Search for the cell housing the specified text and yield its [X, Y] center coordinate. 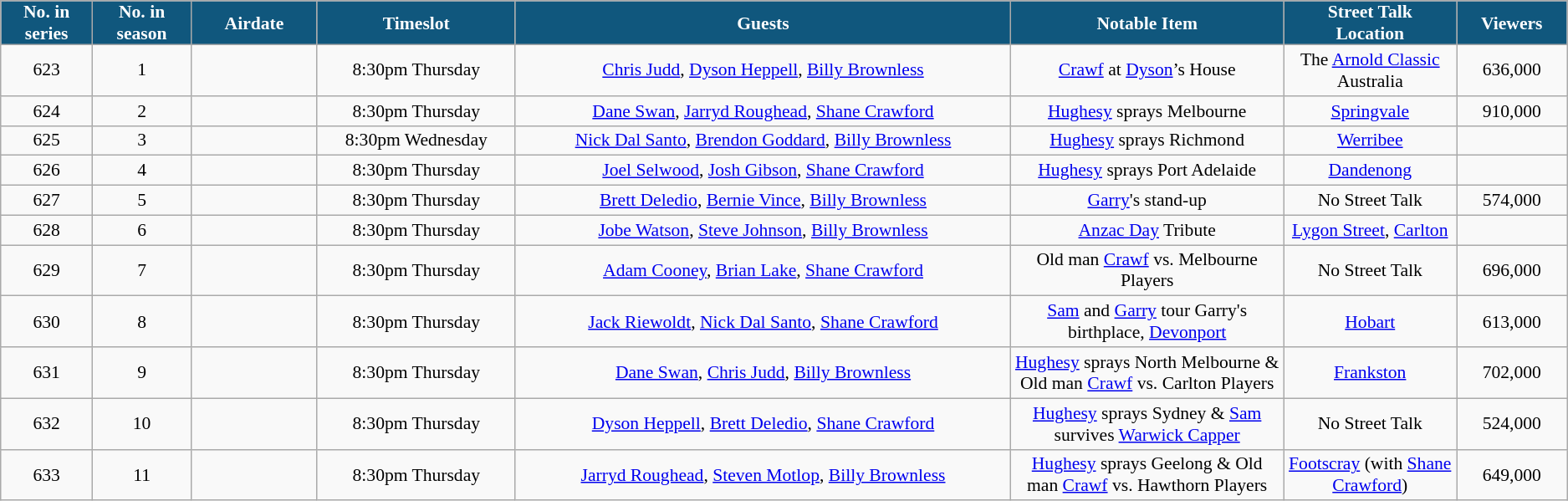
Hobart [1370, 321]
4 [141, 171]
8:30pm Wednesday [416, 141]
649,000 [1512, 475]
633 [47, 475]
624 [47, 111]
Jarryd Roughead, Steven Motlop, Billy Brownless [763, 475]
Springvale [1370, 111]
627 [47, 201]
Chris Judd, Dyson Heppell, Billy Brownless [763, 70]
702,000 [1512, 373]
696,000 [1512, 271]
Frankston [1370, 373]
6 [141, 230]
632 [47, 423]
628 [47, 230]
Guests [763, 23]
Viewers [1512, 23]
Werribee [1370, 141]
Nick Dal Santo, Brendon Goddard, Billy Brownless [763, 141]
Jack Riewoldt, Nick Dal Santo, Shane Crawford [763, 321]
Dyson Heppell, Brett Deledio, Shane Crawford [763, 423]
Joel Selwood, Josh Gibson, Shane Crawford [763, 171]
8 [141, 321]
625 [47, 141]
Footscray (with Shane Crawford) [1370, 475]
Airdate [254, 23]
Timeslot [416, 23]
Hughesy sprays Richmond [1147, 141]
631 [47, 373]
7 [141, 271]
Jobe Watson, Steve Johnson, Billy Brownless [763, 230]
524,000 [1512, 423]
Brett Deledio, Bernie Vince, Billy Brownless [763, 201]
Hughesy sprays Port Adelaide [1147, 171]
2 [141, 111]
Dandenong [1370, 171]
Hughesy sprays Geelong & Old man Crawf vs. Hawthorn Players [1147, 475]
Notable Item [1147, 23]
No. in season [141, 23]
Dane Swan, Chris Judd, Billy Brownless [763, 373]
629 [47, 271]
Street Talk Location [1370, 23]
Old man Crawf vs. Melbourne Players [1147, 271]
Hughesy sprays North Melbourne & Old man Crawf vs. Carlton Players [1147, 373]
Hughesy sprays Melbourne [1147, 111]
613,000 [1512, 321]
574,000 [1512, 201]
623 [47, 70]
910,000 [1512, 111]
Dane Swan, Jarryd Roughead, Shane Crawford [763, 111]
Garry's stand-up [1147, 201]
Anzac Day Tribute [1147, 230]
Lygon Street, Carlton [1370, 230]
Hughesy sprays Sydney & Sam survives Warwick Capper [1147, 423]
The Arnold Classic Australia [1370, 70]
Sam and Garry tour Garry's birthplace, Devonport [1147, 321]
3 [141, 141]
1 [141, 70]
630 [47, 321]
No. in series [47, 23]
Crawf at Dyson’s House [1147, 70]
10 [141, 423]
636,000 [1512, 70]
Adam Cooney, Brian Lake, Shane Crawford [763, 271]
5 [141, 201]
11 [141, 475]
9 [141, 373]
626 [47, 171]
